Provide the [X, Y] coordinate of the cell's center where the given text is located.  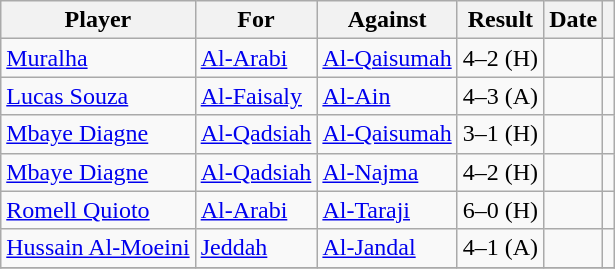
3–1 (H) [500, 134]
Result [500, 20]
6–0 (H) [500, 210]
Muralha [98, 58]
Hussain Al-Moeini [98, 248]
Date [574, 20]
Romell Quioto [98, 210]
Lucas Souza [98, 96]
4–1 (A) [500, 248]
Al-Taraji [387, 210]
For [256, 20]
Al-Jandal [387, 248]
Against [387, 20]
4–3 (A) [500, 96]
Player [98, 20]
Jeddah [256, 248]
Al-Ain [387, 96]
Al-Najma [387, 172]
Al-Faisaly [256, 96]
